Search for the cell housing the specified text and yield its [x, y] center coordinate. 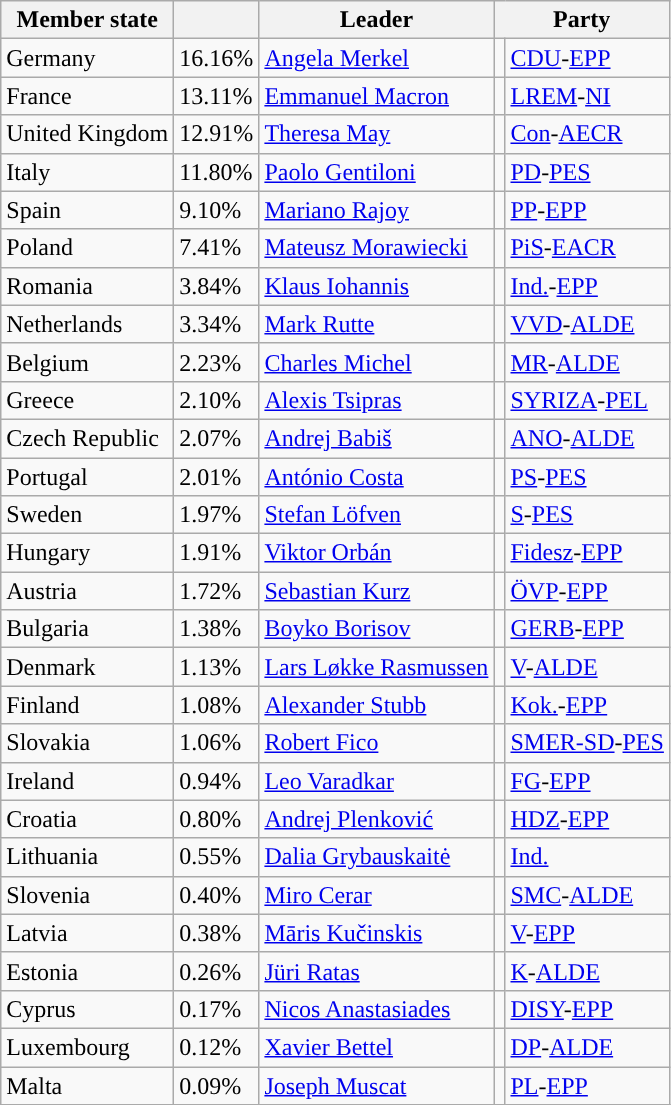
Mateusz Morawiecki [376, 248]
0.80% [216, 819]
Member state [88, 20]
Ind. [587, 857]
Lars Løkke Rasmussen [376, 667]
Kok.-EPP [587, 705]
SMC-ALDE [587, 895]
V-EPP [587, 933]
1.72% [216, 591]
Latvia [88, 933]
11.80% [216, 172]
3.84% [216, 286]
ANO-ALDE [587, 438]
16.16% [216, 58]
2.07% [216, 438]
United Kingdom [88, 134]
Mark Rutte [376, 324]
V-ALDE [587, 667]
Nicos Anastasiades [376, 1009]
Party [582, 20]
Czech Republic [88, 438]
Mariano Rajoy [376, 210]
PP-EPP [587, 210]
Malta [88, 1085]
Dalia Grybauskaitė [376, 857]
0.38% [216, 933]
CDU-EPP [587, 58]
Hungary [88, 553]
Austria [88, 591]
Romania [88, 286]
António Costa [376, 477]
Croatia [88, 819]
Germany [88, 58]
Jüri Ratas [376, 971]
Slovakia [88, 743]
0.12% [216, 1047]
PD-PES [587, 172]
0.40% [216, 895]
PL-EPP [587, 1085]
DP-ALDE [587, 1047]
SMER-SD-PES [587, 743]
Klaus Iohannis [376, 286]
12.91% [216, 134]
Fidesz-EPP [587, 553]
Italy [88, 172]
Stefan Löfven [376, 515]
Viktor Orbán [376, 553]
Denmark [88, 667]
13.11% [216, 96]
DISY-EPP [587, 1009]
3.34% [216, 324]
Robert Fico [376, 743]
Con-AECR [587, 134]
VVD-ALDE [587, 324]
2.10% [216, 400]
MR-ALDE [587, 362]
Xavier Bettel [376, 1047]
2.01% [216, 477]
Miro Cerar [376, 895]
Alexander Stubb [376, 705]
1.38% [216, 629]
0.17% [216, 1009]
SYRIZA-PEL [587, 400]
Sebastian Kurz [376, 591]
Netherlands [88, 324]
GERB-EPP [587, 629]
Poland [88, 248]
Estonia [88, 971]
9.10% [216, 210]
Angela Merkel [376, 58]
Slovenia [88, 895]
7.41% [216, 248]
0.94% [216, 781]
Ind.-EPP [587, 286]
Theresa May [376, 134]
S-PES [587, 515]
K-ALDE [587, 971]
Sweden [88, 515]
PS-PES [587, 477]
Greece [88, 400]
Boyko Borisov [376, 629]
0.09% [216, 1085]
Ireland [88, 781]
1.08% [216, 705]
1.91% [216, 553]
Portugal [88, 477]
Andrej Plenković [376, 819]
Paolo Gentiloni [376, 172]
0.26% [216, 971]
Finland [88, 705]
France [88, 96]
Joseph Muscat [376, 1085]
Luxembourg [88, 1047]
LREM-NI [587, 96]
Cyprus [88, 1009]
Belgium [88, 362]
Lithuania [88, 857]
Charles Michel [376, 362]
1.06% [216, 743]
Leader [376, 20]
ÖVP-EPP [587, 591]
1.13% [216, 667]
Spain [88, 210]
Andrej Babiš [376, 438]
Leo Varadkar [376, 781]
Māris Kučinskis [376, 933]
HDZ-EPP [587, 819]
Alexis Tsipras [376, 400]
1.97% [216, 515]
Bulgaria [88, 629]
2.23% [216, 362]
FG-EPP [587, 781]
Emmanuel Macron [376, 96]
PiS-EACR [587, 248]
0.55% [216, 857]
